Search for the cell housing the specified text and yield its [x, y] center coordinate. 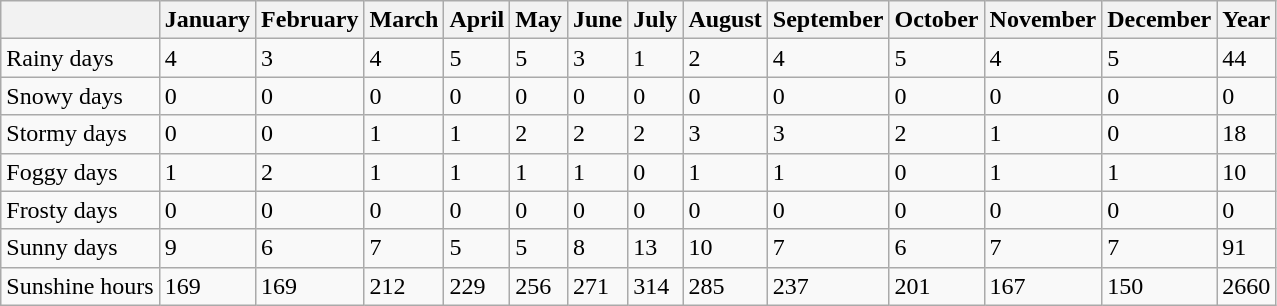
Sunshine hours [80, 286]
December [1160, 20]
March [404, 20]
Rainy days [80, 58]
July [656, 20]
212 [404, 286]
Frosty days [80, 210]
Sunny days [80, 248]
150 [1160, 286]
May [539, 20]
201 [936, 286]
February [310, 20]
44 [1246, 58]
January [207, 20]
167 [1043, 286]
June [597, 20]
13 [656, 248]
Year [1246, 20]
237 [828, 286]
229 [477, 286]
August [725, 20]
September [828, 20]
256 [539, 286]
314 [656, 286]
October [936, 20]
271 [597, 286]
8 [597, 248]
91 [1246, 248]
Snowy days [80, 96]
9 [207, 248]
Foggy days [80, 172]
April [477, 20]
18 [1246, 134]
2660 [1246, 286]
285 [725, 286]
November [1043, 20]
Stormy days [80, 134]
